Return the [x, y] coordinate for the center point of the cell that contains the specified text.  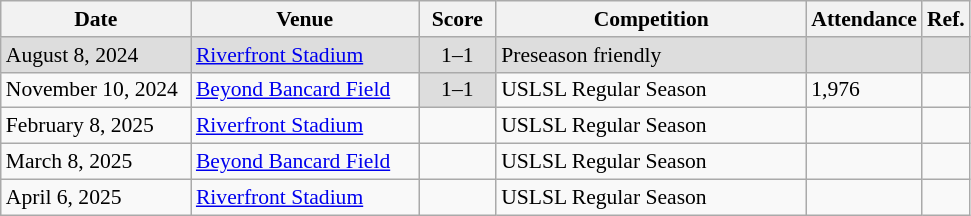
Ref. [946, 19]
March 8, 2025 [96, 162]
Attendance [864, 19]
February 8, 2025 [96, 126]
Date [96, 19]
1,976 [864, 90]
April 6, 2025 [96, 197]
Competition [651, 19]
Preseason friendly [651, 55]
August 8, 2024 [96, 55]
Score [457, 19]
November 10, 2024 [96, 90]
Venue [305, 19]
